Locate the cell with the specified text and output its [x, y] center coordinate. 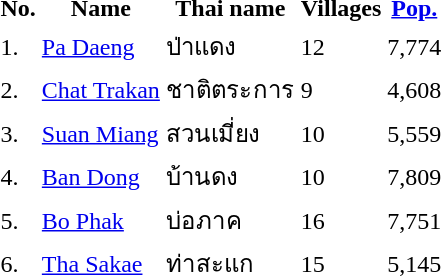
Ban Dong [100, 176]
Pa Daeng [100, 46]
ชาติตระการ [230, 90]
16 [340, 220]
Suan Miang [100, 133]
บ่อภาค [230, 220]
ป่าแดง [230, 46]
สวนเมี่ยง [230, 133]
บ้านดง [230, 176]
Bo Phak [100, 220]
12 [340, 46]
Chat Trakan [100, 90]
9 [340, 90]
